From the cell containing the given text, extract its center point as (X, Y) coordinate. 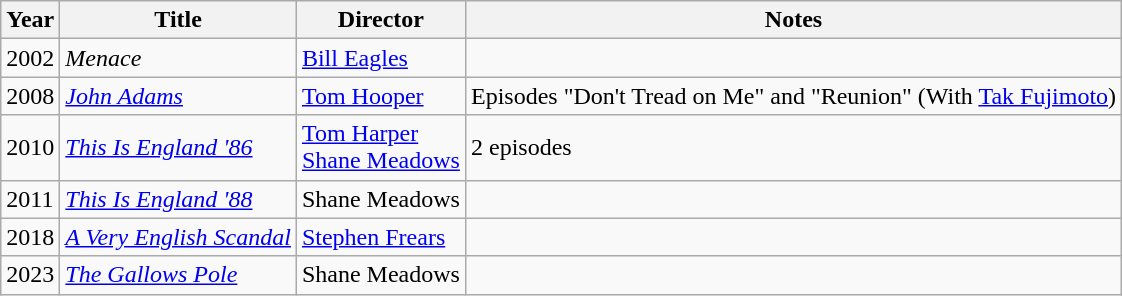
2018 (30, 237)
The Gallows Pole (178, 275)
Year (30, 20)
2011 (30, 199)
A Very English Scandal (178, 237)
2002 (30, 58)
2 episodes (793, 148)
2023 (30, 275)
Stephen Frears (380, 237)
Bill Eagles (380, 58)
Tom HarperShane Meadows (380, 148)
Director (380, 20)
This Is England '86 (178, 148)
This Is England '88 (178, 199)
2010 (30, 148)
Notes (793, 20)
2008 (30, 96)
Menace (178, 58)
John Adams (178, 96)
Episodes "Don't Tread on Me" and "Reunion" (With Tak Fujimoto) (793, 96)
Title (178, 20)
Tom Hooper (380, 96)
